Detect which cell encompasses the target text, then output its (X, Y) center coordinate. 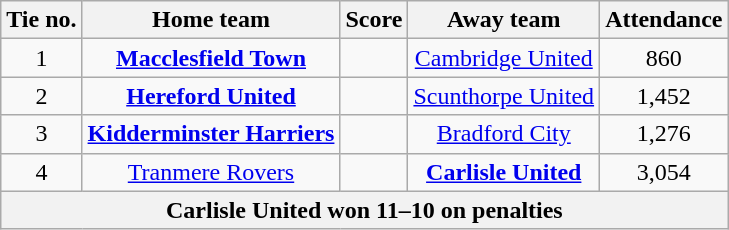
Tie no. (42, 20)
Away team (504, 20)
Hereford United (211, 96)
1 (42, 58)
Kidderminster Harriers (211, 134)
Cambridge United (504, 58)
1,452 (664, 96)
1,276 (664, 134)
4 (42, 172)
3 (42, 134)
Macclesfield Town (211, 58)
Attendance (664, 20)
Bradford City (504, 134)
Tranmere Rovers (211, 172)
2 (42, 96)
Scunthorpe United (504, 96)
3,054 (664, 172)
Carlisle United won 11–10 on penalties (364, 210)
Home team (211, 20)
Carlisle United (504, 172)
860 (664, 58)
Score (374, 20)
